Locate the cell with the specified text and output its (X, Y) center coordinate. 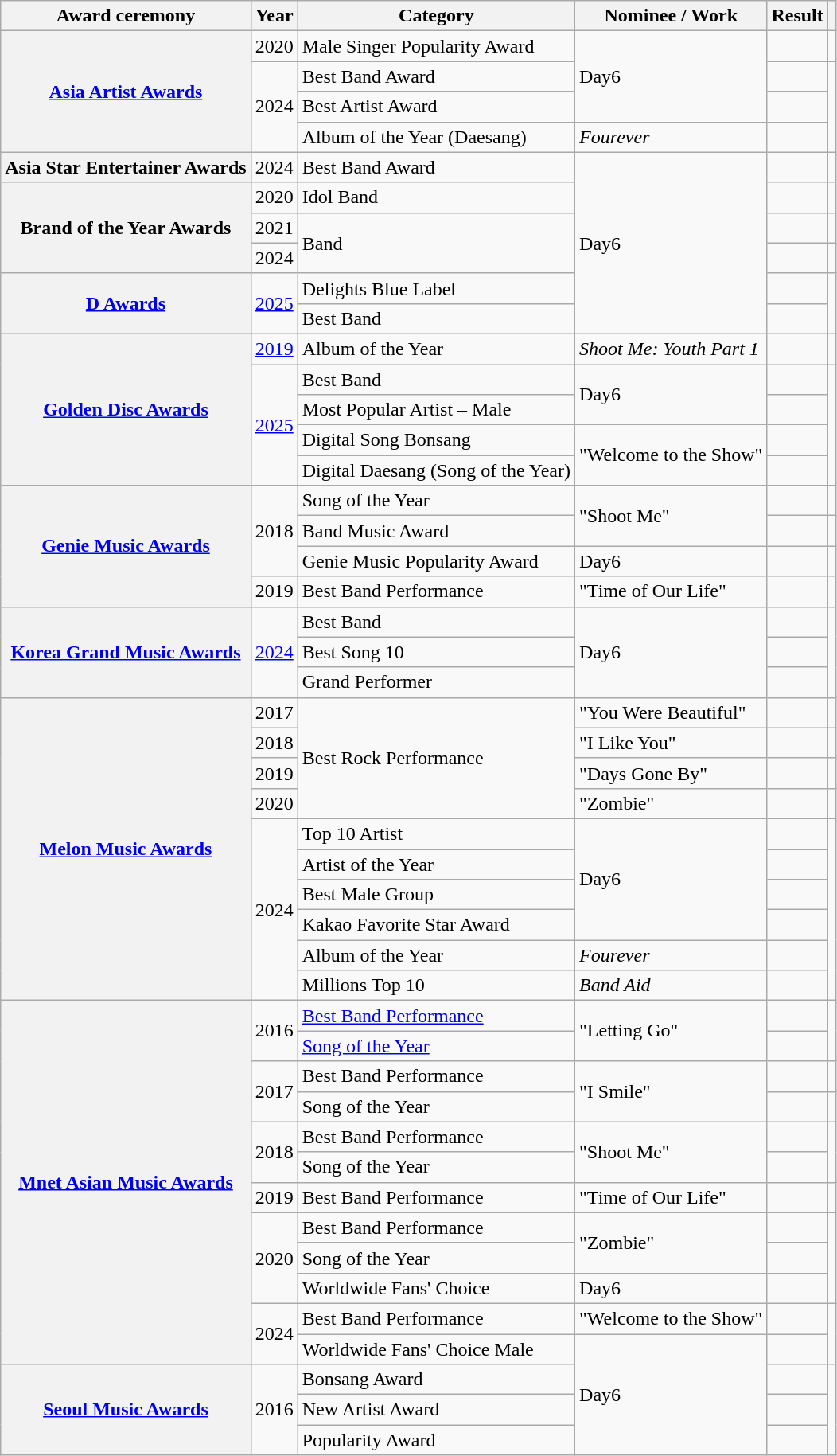
Melon Music Awards (126, 849)
New Artist Award (436, 1410)
Seoul Music Awards (126, 1410)
Band (436, 243)
Genie Music Popularity Award (436, 561)
Best Song 10 (436, 652)
Mnet Asian Music Awards (126, 1183)
Best Male Group (436, 895)
"Letting Go" (672, 1031)
Category (436, 16)
Brand of the Year Awards (126, 228)
Best Artist Award (436, 107)
Asia Artist Awards (126, 92)
D Awards (126, 303)
2021 (274, 228)
Male Singer Popularity Award (436, 46)
Genie Music Awards (126, 546)
Most Popular Artist – Male (436, 410)
Popularity Award (436, 1440)
Top 10 Artist (436, 833)
"I Like You" (672, 743)
Digital Daesang (Song of the Year) (436, 470)
Golden Disc Awards (126, 409)
Year (274, 16)
Best Rock Performance (436, 758)
Album of the Year (Daesang) (436, 137)
Worldwide Fans' Choice (436, 1288)
Band Music Award (436, 531)
Shoot Me: Youth Part 1 (672, 349)
Korea Grand Music Awards (126, 652)
"I Smile" (672, 1091)
Idol Band (436, 197)
"You Were Beautiful" (672, 712)
"Days Gone By" (672, 773)
Digital Song Bonsang (436, 440)
Delights Blue Label (436, 288)
Worldwide Fans' Choice Male (436, 1349)
Award ceremony (126, 16)
Kakao Favorite Star Award (436, 925)
Bonsang Award (436, 1380)
Band Aid (672, 986)
Millions Top 10 (436, 986)
Asia Star Entertainer Awards (126, 167)
Result (797, 16)
Nominee / Work (672, 16)
Artist of the Year (436, 864)
Grand Performer (436, 682)
